Return (x, y) of the center of cell containing provided text 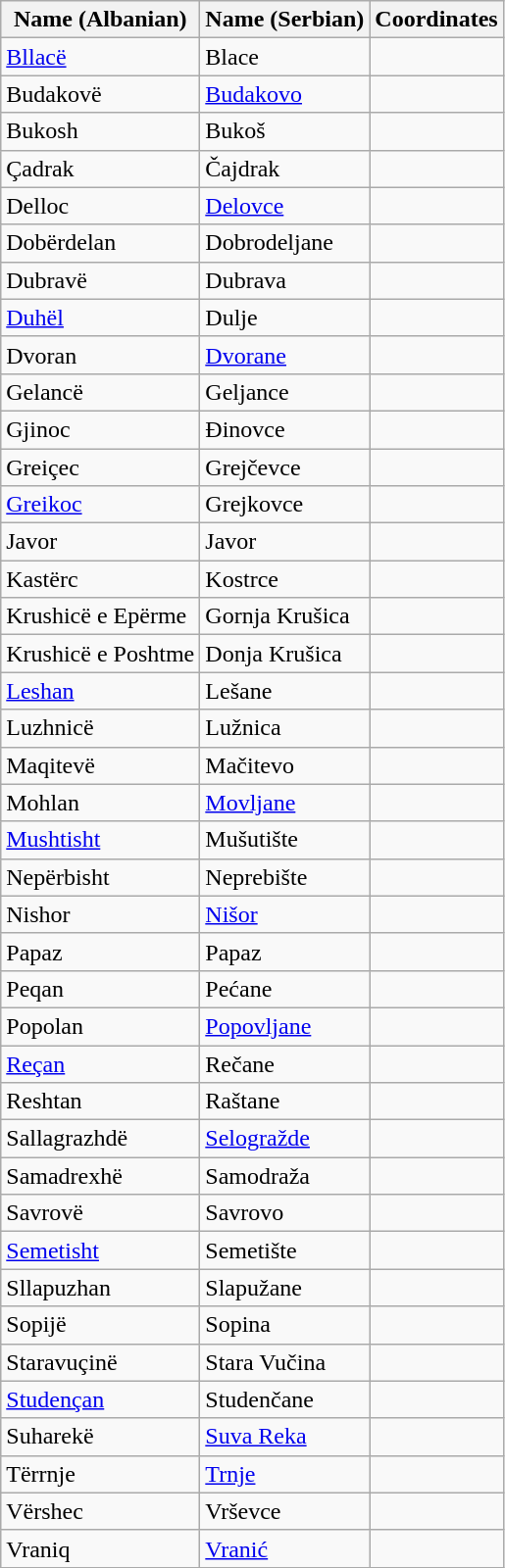
Selogražde (284, 1139)
Popovljane (284, 1026)
Savrovo (284, 1213)
Nišor (284, 914)
Suharekë (100, 1437)
Mushtisht (100, 840)
Ðinovce (284, 429)
Dobrodeljane (284, 243)
Mušutište (284, 840)
Delloc (100, 206)
Bllacë (100, 57)
Samodraža (284, 1176)
Krushicë e Poshtme (100, 654)
Gelancë (100, 392)
Nishor (100, 914)
Krushicë e Epërme (100, 616)
Kostrce (284, 579)
Greiçec (100, 467)
Maqitevë (100, 765)
Samadrexhë (100, 1176)
Grejčevce (284, 467)
Bukoš (284, 131)
Reshtan (100, 1102)
Trnje (284, 1474)
Studençan (100, 1399)
Name (Serbian) (284, 20)
Duhël (100, 318)
Leshan (100, 691)
Dvoran (100, 355)
Vraniq (100, 1548)
Name (Albanian) (100, 20)
Sopijë (100, 1325)
Popolan (100, 1026)
Sallagrazhdë (100, 1139)
Dubravë (100, 280)
Sopina (284, 1325)
Slapužane (284, 1288)
Coordinates (436, 20)
Lužnica (284, 728)
Lešane (284, 691)
Bukosh (100, 131)
Rečane (284, 1063)
Semetište (284, 1250)
Sllapuzhan (100, 1288)
Gornja Krušica (284, 616)
Dobërdelan (100, 243)
Reçan (100, 1063)
Delovce (284, 206)
Dulje (284, 318)
Stara Vučina (284, 1362)
Blace (284, 57)
Staravuçinë (100, 1362)
Geljance (284, 392)
Donja Krušica (284, 654)
Grejkovce (284, 505)
Pećane (284, 989)
Nepërbisht (100, 877)
Dubrava (284, 280)
Çadrak (100, 169)
Vrševce (284, 1511)
Vërshec (100, 1511)
Suva Reka (284, 1437)
Savrovë (100, 1213)
Vranić (284, 1548)
Peqan (100, 989)
Gjinoc (100, 429)
Mohlan (100, 803)
Budakovo (284, 94)
Neprebište (284, 877)
Kastërc (100, 579)
Luzhnicë (100, 728)
Budakovë (100, 94)
Dvorane (284, 355)
Čajdrak (284, 169)
Raštane (284, 1102)
Movljane (284, 803)
Greikoc (100, 505)
Semetisht (100, 1250)
Tërrnje (100, 1474)
Studenčane (284, 1399)
Mačitevo (284, 765)
